Locate the cell with the specified text and output its [x, y] center coordinate. 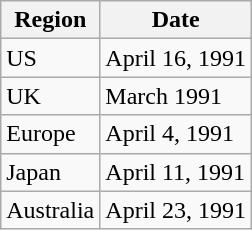
Region [50, 20]
April 16, 1991 [176, 58]
March 1991 [176, 96]
US [50, 58]
UK [50, 96]
Europe [50, 134]
April 11, 1991 [176, 172]
April 23, 1991 [176, 210]
Australia [50, 210]
Japan [50, 172]
Date [176, 20]
April 4, 1991 [176, 134]
